Locate the cell with the specified text and output its (x, y) center coordinate. 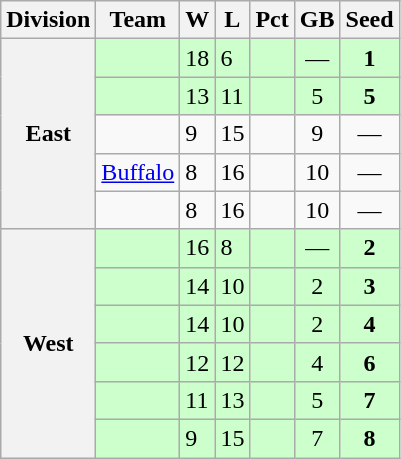
Buffalo (138, 172)
West (48, 343)
18 (198, 58)
East (48, 134)
W (198, 20)
Pct (272, 20)
Division (48, 20)
1 (370, 58)
Team (138, 20)
3 (370, 286)
GB (317, 20)
L (232, 20)
Seed (370, 20)
